Identify which cell holds the provided text, then report its (X, Y) central coordinate. 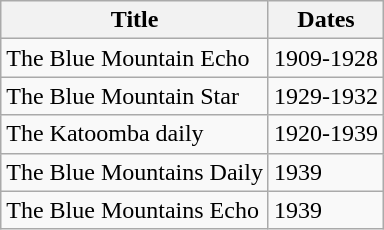
The Blue Mountain Star (135, 96)
1929-1932 (326, 96)
The Katoomba daily (135, 134)
1920-1939 (326, 134)
The Blue Mountain Echo (135, 58)
Dates (326, 20)
The Blue Mountains Daily (135, 172)
The Blue Mountains Echo (135, 210)
Title (135, 20)
1909-1928 (326, 58)
